Locate the cell with the specified text and output its [X, Y] center coordinate. 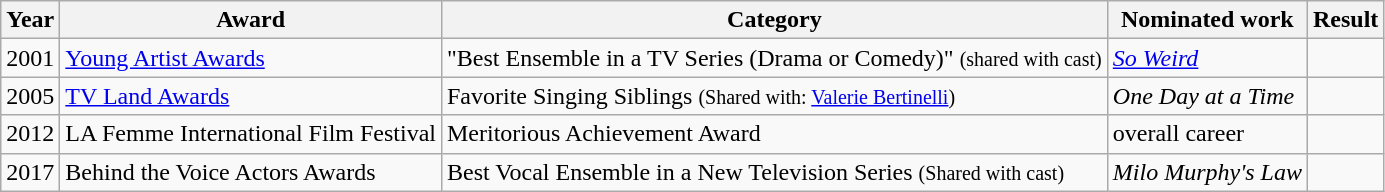
Year [30, 20]
Award [251, 20]
Meritorious Achievement Award [774, 134]
2001 [30, 58]
Nominated work [1207, 20]
One Day at a Time [1207, 96]
overall career [1207, 134]
So Weird [1207, 58]
2017 [30, 172]
TV Land Awards [251, 96]
Young Artist Awards [251, 58]
Result [1345, 20]
2005 [30, 96]
"Best Ensemble in a TV Series (Drama or Comedy)" (shared with cast) [774, 58]
2012 [30, 134]
LA Femme International Film Festival [251, 134]
Behind the Voice Actors Awards [251, 172]
Category [774, 20]
Milo Murphy's Law [1207, 172]
Best Vocal Ensemble in a New Television Series (Shared with cast) [774, 172]
Favorite Singing Siblings (Shared with: Valerie Bertinelli) [774, 96]
